Pinpoint the cell where the given text exists, returning its (x, y) midpoint coordinate. 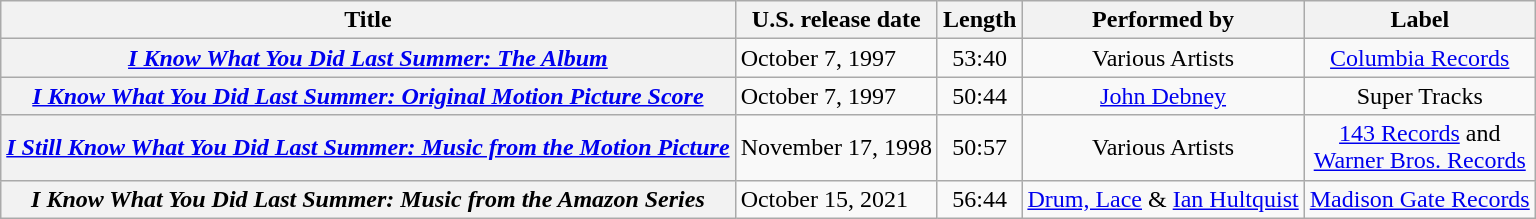
Title (368, 20)
50:57 (979, 148)
50:44 (979, 96)
November 17, 1998 (836, 148)
Super Tracks (1420, 96)
Performed by (1163, 20)
Madison Gate Records (1420, 199)
October 15, 2021 (836, 199)
John Debney (1163, 96)
I Know What You Did Last Summer: The Album (368, 58)
Label (1420, 20)
Columbia Records (1420, 58)
56:44 (979, 199)
53:40 (979, 58)
I Know What You Did Last Summer: Original Motion Picture Score (368, 96)
I Still Know What You Did Last Summer: Music from the Motion Picture (368, 148)
143 Records and Warner Bros. Records (1420, 148)
Drum, Lace & Ian Hultquist (1163, 199)
Length (979, 20)
U.S. release date (836, 20)
I Know What You Did Last Summer: Music from the Amazon Series (368, 199)
